From the cell containing the given text, extract its center point as (X, Y) coordinate. 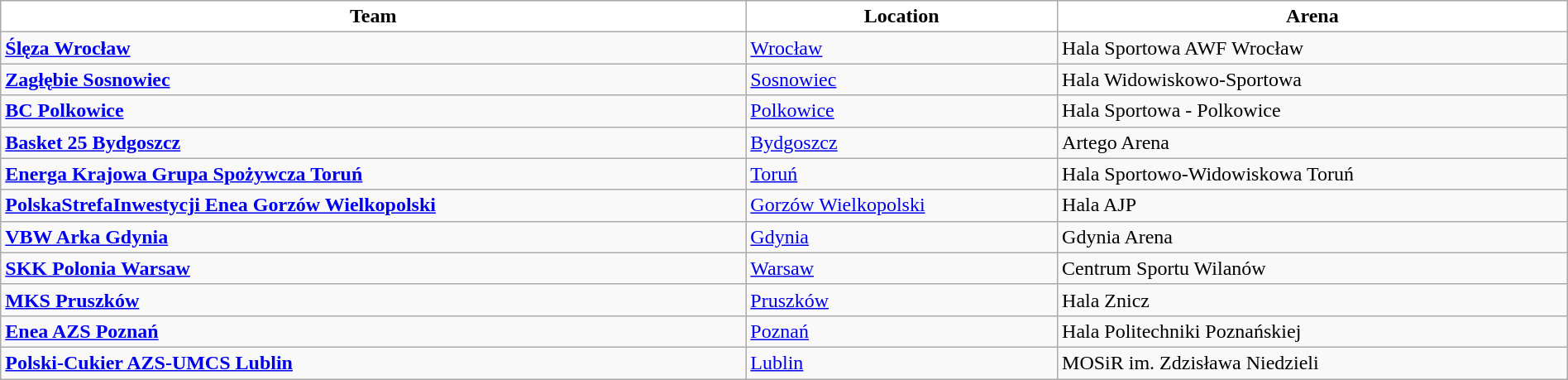
Lublin (901, 363)
Polski-Cukier AZS-UMCS Lublin (374, 363)
Wrocław (901, 48)
Centrum Sportu Wilanów (1313, 268)
Basket 25 Bydgoszcz (374, 142)
Gdynia (901, 237)
Gdynia Arena (1313, 237)
PolskaStrefaInwestycji Enea Gorzów Wielkopolski (374, 205)
Hala AJP (1313, 205)
Location (901, 17)
MOSiR im. Zdzisława Niedzieli (1313, 363)
Arena (1313, 17)
Gorzów Wielkopolski (901, 205)
Team (374, 17)
VBW Arka Gdynia (374, 237)
Hala Sportowo-Widowiskowa Toruń (1313, 174)
Hala Sportowa AWF Wrocław (1313, 48)
Enea AZS Poznań (374, 331)
Hala Widowiskowo-Sportowa (1313, 79)
Ślęza Wrocław (374, 48)
MKS Pruszków (374, 300)
Hala Sportowa - Polkowice (1313, 111)
Poznań (901, 331)
Zagłębie Sosnowiec (374, 79)
SKK Polonia Warsaw (374, 268)
Warsaw (901, 268)
Toruń (901, 174)
Pruszków (901, 300)
BC Polkowice (374, 111)
Sosnowiec (901, 79)
Artego Arena (1313, 142)
Hala Politechniki Poznańskiej (1313, 331)
Hala Znicz (1313, 300)
Polkowice (901, 111)
Energa Krajowa Grupa Spożywcza Toruń (374, 174)
Bydgoszcz (901, 142)
